For the text-containing cell, return its midpoint in (X, Y) coordinate format. 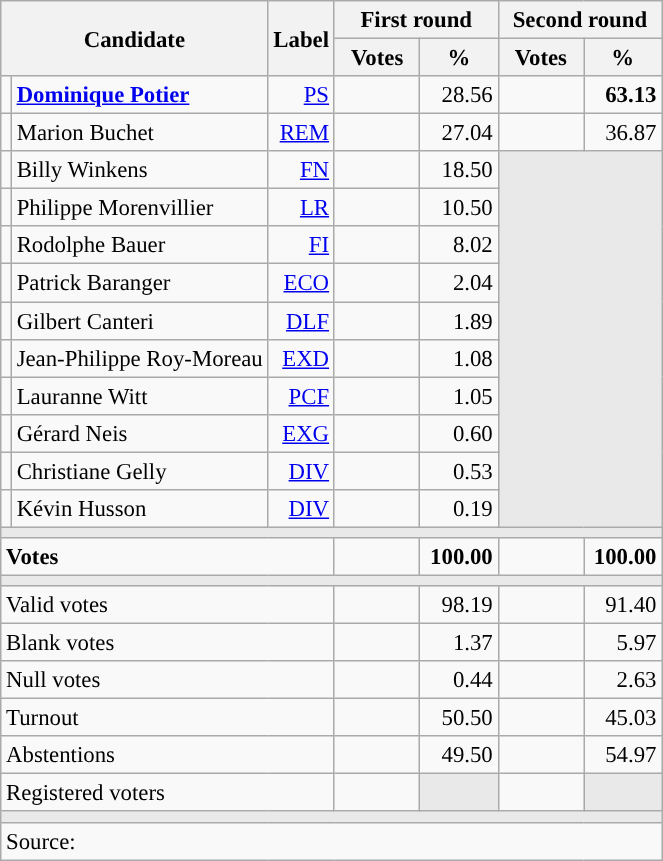
50.50 (459, 718)
1.05 (459, 396)
10.50 (459, 208)
Label (301, 38)
Dominique Potier (140, 95)
DLF (301, 321)
Jean-Philippe Roy-Moreau (140, 358)
1.89 (459, 321)
Patrick Baranger (140, 283)
2.04 (459, 283)
Philippe Morenvillier (140, 208)
28.56 (459, 95)
98.19 (459, 605)
8.02 (459, 245)
PCF (301, 396)
36.87 (623, 133)
Second round (580, 20)
2.63 (623, 680)
Christiane Gelly (140, 471)
0.19 (459, 509)
Abstentions (168, 755)
18.50 (459, 170)
ECO (301, 283)
54.97 (623, 755)
1.08 (459, 358)
63.13 (623, 95)
0.44 (459, 680)
Lauranne Witt (140, 396)
0.53 (459, 471)
EXD (301, 358)
FN (301, 170)
Kévin Husson (140, 509)
Source: (332, 841)
First round (416, 20)
REM (301, 133)
Gilbert Canteri (140, 321)
FI (301, 245)
45.03 (623, 718)
49.50 (459, 755)
Candidate (134, 38)
PS (301, 95)
Blank votes (168, 643)
0.60 (459, 433)
1.37 (459, 643)
Billy Winkens (140, 170)
Null votes (168, 680)
27.04 (459, 133)
Gérard Neis (140, 433)
LR (301, 208)
Marion Buchet (140, 133)
Rodolphe Bauer (140, 245)
Valid votes (168, 605)
91.40 (623, 605)
Registered voters (168, 793)
EXG (301, 433)
5.97 (623, 643)
Turnout (168, 718)
